Find where the given text appears and provide that cell's center as [X, Y] coordinate. 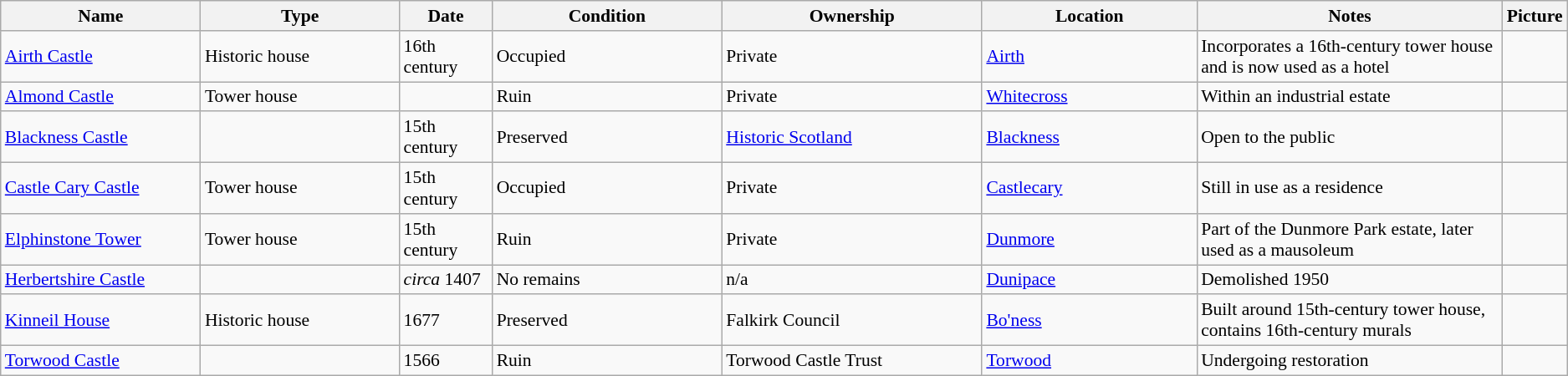
Undergoing restoration [1350, 361]
Condition [607, 16]
Demolished 1950 [1350, 280]
No remains [607, 280]
Part of the Dunmore Park estate, later used as a mausoleum [1350, 239]
Ownership [851, 16]
Airth Castle [100, 57]
Kinneil House [100, 321]
Torwood Castle [100, 361]
Picture [1535, 16]
circa 1407 [447, 280]
Torwood [1089, 361]
Type [300, 16]
Elphinstone Tower [100, 239]
Notes [1350, 16]
Castle Cary Castle [100, 189]
Name [100, 16]
Within an industrial estate [1350, 97]
Herbertshire Castle [100, 280]
Whitecross [1089, 97]
Still in use as a residence [1350, 189]
Torwood Castle Trust [851, 361]
Airth [1089, 57]
Falkirk Council [851, 321]
Blackness Castle [100, 137]
Date [447, 16]
Dunipace [1089, 280]
Almond Castle [100, 97]
Bo'ness [1089, 321]
Incorporates a 16th-century tower house and is now used as a hotel [1350, 57]
16th century [447, 57]
n/a [851, 280]
Built around 15th-century tower house, contains 16th-century murals [1350, 321]
Open to the public [1350, 137]
Blackness [1089, 137]
1677 [447, 321]
Castlecary [1089, 189]
Historic Scotland [851, 137]
Location [1089, 16]
1566 [447, 361]
Dunmore [1089, 239]
